Capture the cell that displays the provided text and extract its [X, Y] central coordinate. 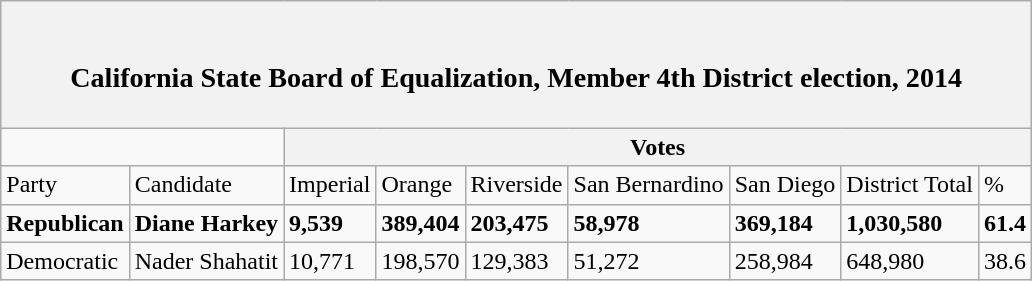
Orange [420, 185]
San Bernardino [648, 185]
Votes [658, 147]
District Total [910, 185]
258,984 [785, 261]
Democratic [65, 261]
Imperial [330, 185]
Nader Shahatit [206, 261]
61.4 [1004, 223]
38.6 [1004, 261]
198,570 [420, 261]
Party [65, 185]
129,383 [516, 261]
389,404 [420, 223]
648,980 [910, 261]
% [1004, 185]
California State Board of Equalization, Member 4th District election, 2014 [516, 64]
58,978 [648, 223]
1,030,580 [910, 223]
Riverside [516, 185]
369,184 [785, 223]
51,272 [648, 261]
San Diego [785, 185]
10,771 [330, 261]
Diane Harkey [206, 223]
9,539 [330, 223]
203,475 [516, 223]
Republican [65, 223]
Candidate [206, 185]
